From the cell containing the given text, extract its center point as (x, y) coordinate. 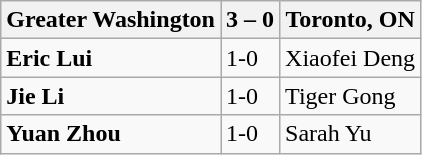
Toronto, ON (350, 20)
Jie Li (111, 96)
Greater Washington (111, 20)
Eric Lui (111, 58)
Sarah Yu (350, 134)
3 – 0 (250, 20)
Yuan Zhou (111, 134)
Xiaofei Deng (350, 58)
Tiger Gong (350, 96)
